Output the (X, Y) coordinate of the center of the cell containing the given text.  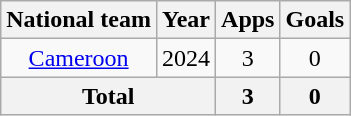
Apps (248, 20)
2024 (186, 58)
Cameroon (79, 58)
Year (186, 20)
National team (79, 20)
Total (108, 96)
Goals (315, 20)
